Capture the cell that displays the provided text and extract its (x, y) central coordinate. 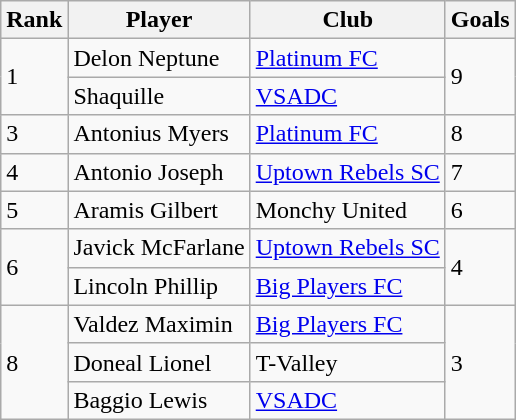
Lincoln Phillip (159, 286)
Doneal Lionel (159, 362)
Delon Neptune (159, 58)
T-Valley (348, 362)
Player (159, 20)
Antonio Joseph (159, 172)
Valdez Maximin (159, 324)
Javick McFarlane (159, 248)
9 (480, 77)
Baggio Lewis (159, 400)
Goals (480, 20)
7 (480, 172)
Rank (34, 20)
5 (34, 210)
Antonius Myers (159, 134)
Aramis Gilbert (159, 210)
Club (348, 20)
Shaquille (159, 96)
Monchy United (348, 210)
1 (34, 77)
